Provide the [x, y] coordinate of the cell's center where the given text is located.  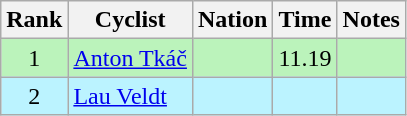
Anton Tkáč [130, 58]
11.19 [305, 58]
Cyclist [130, 20]
1 [34, 58]
Notes [371, 20]
Nation [232, 20]
Lau Veldt [130, 96]
2 [34, 96]
Time [305, 20]
Rank [34, 20]
